Locate the cell with the specified text and output its (x, y) center coordinate. 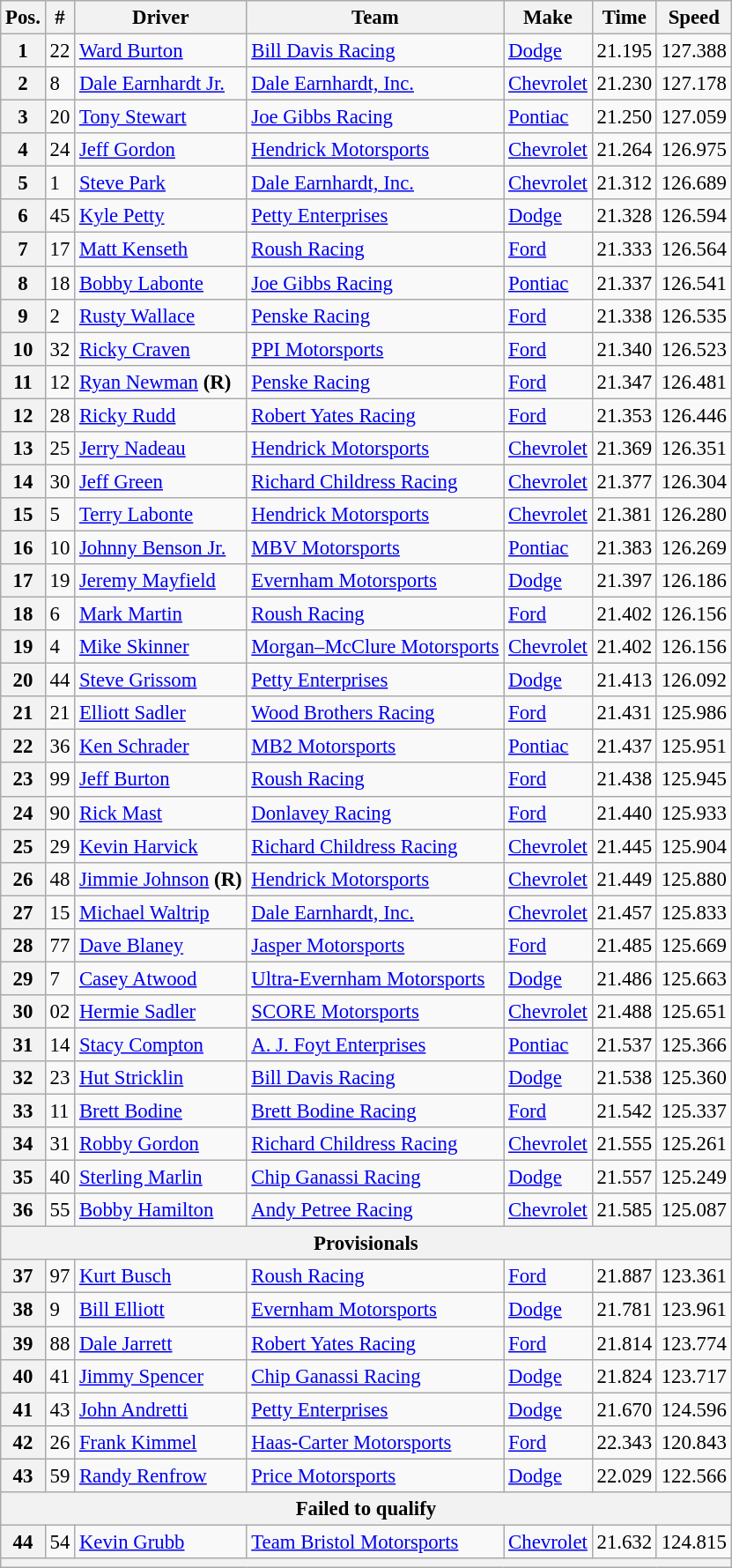
Failed to qualify (366, 1509)
21.438 (624, 780)
Bill Elliott (160, 1310)
33 (23, 1111)
21.670 (624, 1409)
21.824 (624, 1376)
MBV Motorsports (375, 547)
Bobby Hamilton (160, 1210)
22.343 (624, 1442)
02 (60, 1012)
21.537 (624, 1044)
21.328 (624, 216)
21.340 (624, 349)
97 (60, 1277)
21.488 (624, 1012)
Steve Grissom (160, 680)
48 (60, 879)
45 (60, 216)
125.833 (694, 912)
PPI Motorsports (375, 349)
42 (23, 1442)
21.377 (624, 481)
21.333 (624, 249)
Dale Jarrett (160, 1343)
Hut Stricklin (160, 1078)
125.933 (694, 813)
21.445 (624, 846)
Hermie Sadler (160, 1012)
Mark Martin (160, 614)
Time (624, 18)
126.092 (694, 680)
3 (23, 117)
21.381 (624, 515)
Kurt Busch (160, 1277)
Ryan Newman (R) (160, 382)
Terry Labonte (160, 515)
21.337 (624, 283)
Kevin Grubb (160, 1542)
Stacy Compton (160, 1044)
21.250 (624, 117)
126.523 (694, 349)
37 (23, 1277)
125.951 (694, 747)
125.087 (694, 1210)
Jimmie Johnson (R) (160, 879)
21.383 (624, 547)
Ward Burton (160, 51)
John Andretti (160, 1409)
Ken Schrader (160, 747)
123.717 (694, 1376)
MB2 Motorsports (375, 747)
77 (60, 946)
21.440 (624, 813)
Casey Atwood (160, 978)
126.481 (694, 382)
Haas-Carter Motorsports (375, 1442)
Make (548, 18)
Kyle Petty (160, 216)
125.945 (694, 780)
Brett Bodine Racing (375, 1111)
125.651 (694, 1012)
21.397 (624, 581)
Sterling Marlin (160, 1178)
124.815 (694, 1542)
125.986 (694, 713)
Jeff Gordon (160, 150)
Jimmy Spencer (160, 1376)
126.564 (694, 249)
Steve Park (160, 183)
Brett Bodine (160, 1111)
Pos. (23, 18)
21.557 (624, 1178)
Jeff Green (160, 481)
Provisionals (366, 1244)
Team Bristol Motorsports (375, 1542)
21.887 (624, 1277)
123.774 (694, 1343)
21.538 (624, 1078)
38 (23, 1310)
A. J. Foyt Enterprises (375, 1044)
127.059 (694, 117)
21.449 (624, 879)
Jasper Motorsports (375, 946)
16 (23, 547)
120.843 (694, 1442)
125.904 (694, 846)
Dave Blaney (160, 946)
Morgan–McClure Motorsports (375, 647)
59 (60, 1475)
13 (23, 449)
Price Motorsports (375, 1475)
Matt Kenseth (160, 249)
125.249 (694, 1178)
21.195 (624, 51)
21.312 (624, 183)
Jerry Nadeau (160, 449)
123.961 (694, 1310)
21.457 (624, 912)
Johnny Benson Jr. (160, 547)
Speed (694, 18)
125.880 (694, 879)
SCORE Motorsports (375, 1012)
# (60, 18)
126.186 (694, 581)
126.541 (694, 283)
88 (60, 1343)
Team (375, 18)
Rick Mast (160, 813)
126.594 (694, 216)
125.360 (694, 1078)
Tony Stewart (160, 117)
123.361 (694, 1277)
21.437 (624, 747)
Dale Earnhardt Jr. (160, 84)
124.596 (694, 1409)
122.566 (694, 1475)
34 (23, 1144)
22.029 (624, 1475)
21.347 (624, 382)
Wood Brothers Racing (375, 713)
Rusty Wallace (160, 316)
125.669 (694, 946)
90 (60, 813)
Bobby Labonte (160, 283)
21.585 (624, 1210)
21.555 (624, 1144)
Robby Gordon (160, 1144)
21.431 (624, 713)
Elliott Sadler (160, 713)
21.338 (624, 316)
21.230 (624, 84)
126.535 (694, 316)
126.280 (694, 515)
126.351 (694, 449)
126.446 (694, 415)
35 (23, 1178)
Driver (160, 18)
21.369 (624, 449)
125.366 (694, 1044)
Ricky Rudd (160, 415)
127.178 (694, 84)
125.337 (694, 1111)
125.663 (694, 978)
21.632 (624, 1542)
21.413 (624, 680)
126.304 (694, 481)
21.485 (624, 946)
99 (60, 780)
126.689 (694, 183)
Jeff Burton (160, 780)
21.353 (624, 415)
Frank Kimmel (160, 1442)
27 (23, 912)
Mike Skinner (160, 647)
127.388 (694, 51)
125.261 (694, 1144)
126.975 (694, 150)
Randy Renfrow (160, 1475)
54 (60, 1542)
Kevin Harvick (160, 846)
21.486 (624, 978)
126.269 (694, 547)
Andy Petree Racing (375, 1210)
Ricky Craven (160, 349)
Ultra-Evernham Motorsports (375, 978)
55 (60, 1210)
Donlavey Racing (375, 813)
21.781 (624, 1310)
Jeremy Mayfield (160, 581)
21.814 (624, 1343)
39 (23, 1343)
21.264 (624, 150)
21.542 (624, 1111)
Michael Waltrip (160, 912)
